Provide the [x, y] coordinate of the cell's center where the given text is located.  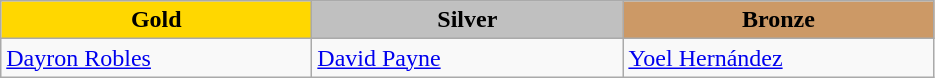
Silver [468, 20]
Dayron Robles [156, 58]
Gold [156, 20]
Bronze [778, 20]
Yoel Hernández [778, 58]
David Payne [468, 58]
